Capture the cell that displays the provided text and extract its (x, y) central coordinate. 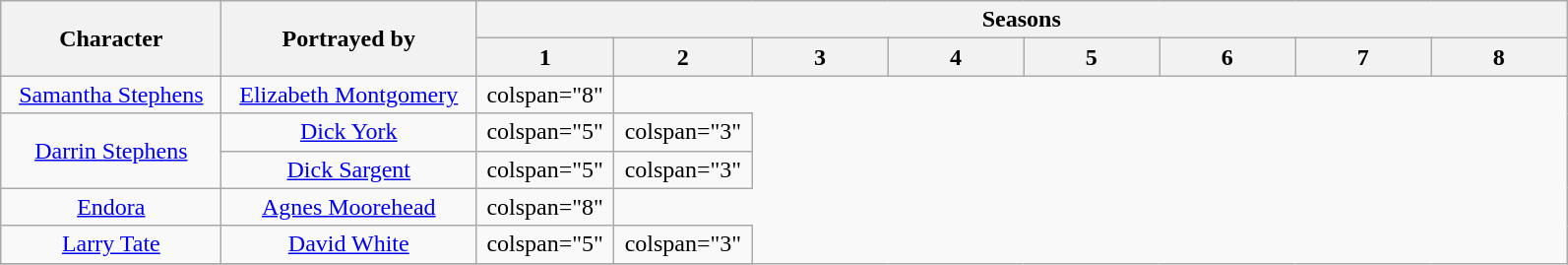
Seasons (1022, 20)
2 (683, 57)
Samantha Stephens (111, 95)
1 (545, 57)
Dick Sargent (348, 169)
7 (1363, 57)
6 (1227, 57)
3 (820, 57)
Portrayed by (348, 38)
Character (111, 38)
8 (1499, 57)
David White (348, 244)
Agnes Moorehead (348, 207)
Dick York (348, 132)
Larry Tate (111, 244)
5 (1092, 57)
Endora (111, 207)
Darrin Stephens (111, 151)
4 (956, 57)
Elizabeth Montgomery (348, 95)
